Capture the cell that displays the provided text and extract its [x, y] central coordinate. 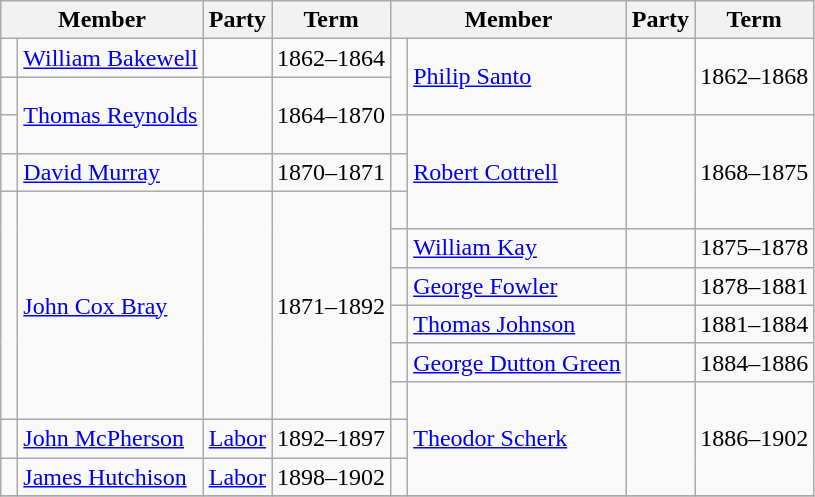
John Cox Bray [110, 305]
David Murray [110, 172]
1868–1875 [754, 172]
1871–1892 [332, 305]
1862–1868 [754, 77]
George Dutton Green [518, 362]
William Kay [518, 248]
1870–1871 [332, 172]
Thomas Reynolds [110, 115]
1892–1897 [332, 438]
1886–1902 [754, 438]
John McPherson [110, 438]
1862–1864 [332, 58]
1898–1902 [332, 477]
1864–1870 [332, 115]
1878–1881 [754, 286]
James Hutchison [110, 477]
1881–1884 [754, 324]
George Fowler [518, 286]
1884–1886 [754, 362]
Theodor Scherk [518, 438]
William Bakewell [110, 58]
Robert Cottrell [518, 172]
Philip Santo [518, 77]
Thomas Johnson [518, 324]
1875–1878 [754, 248]
